Determine the (x, y) coordinate at the center of the cell enclosing the given text.  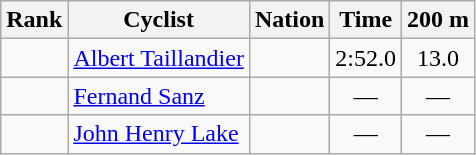
Time (366, 20)
John Henry Lake (159, 134)
Albert Taillandier (159, 58)
Rank (34, 20)
Cyclist (159, 20)
2:52.0 (366, 58)
13.0 (438, 58)
Nation (289, 20)
Fernand Sanz (159, 96)
200 m (438, 20)
